Return the [x, y] coordinate for the center point of the cell that contains the specified text.  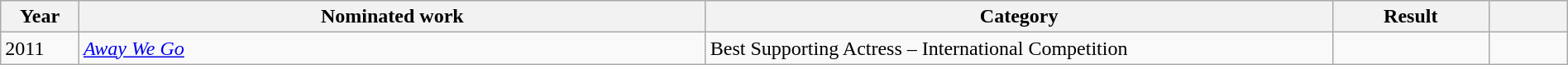
Year [40, 17]
Nominated work [392, 17]
Result [1411, 17]
Category [1019, 17]
2011 [40, 48]
Away We Go [392, 48]
Best Supporting Actress – International Competition [1019, 48]
